Find where the given text appears and provide that cell's center as [x, y] coordinate. 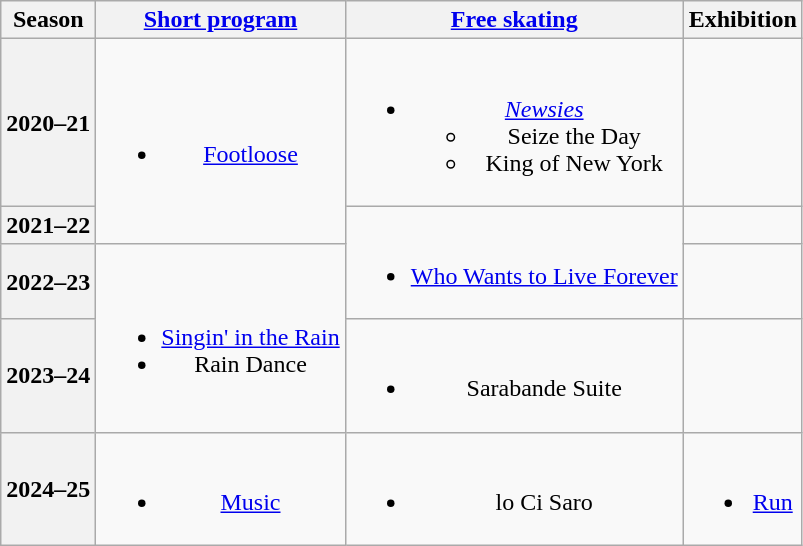
Season [48, 20]
2020–21 [48, 122]
Short program [220, 20]
NewsiesSeize the DayKing of New York [514, 122]
Run [742, 488]
lo Ci Saro [514, 488]
Sarabande Suite [514, 376]
2024–25 [48, 488]
Footloose [220, 142]
2023–24 [48, 376]
Exhibition [742, 20]
2022–23 [48, 282]
Music [220, 488]
Free skating [514, 20]
2021–22 [48, 225]
Who Wants to Live Forever [514, 262]
Singin' in the Rain Rain Dance [220, 338]
